Search for the cell housing the specified text and yield its (x, y) center coordinate. 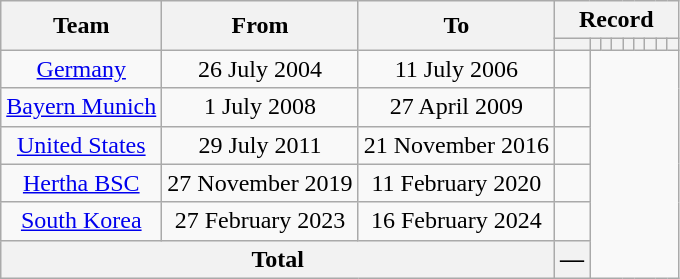
From (260, 26)
South Korea (82, 221)
11 February 2020 (456, 183)
— (572, 259)
29 July 2011 (260, 145)
Bayern Munich (82, 107)
Hertha BSC (82, 183)
United States (82, 145)
11 July 2006 (456, 69)
Team (82, 26)
21 November 2016 (456, 145)
Record (617, 20)
27 April 2009 (456, 107)
27 November 2019 (260, 183)
Germany (82, 69)
27 February 2023 (260, 221)
1 July 2008 (260, 107)
16 February 2024 (456, 221)
To (456, 26)
Total (278, 259)
26 July 2004 (260, 69)
